For the text-containing cell, return its midpoint in [X, Y] coordinate format. 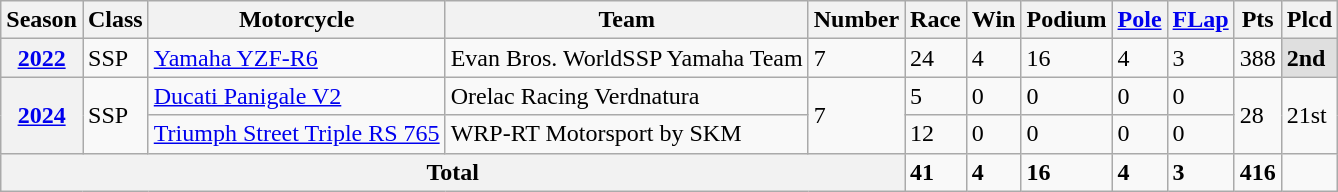
Orelac Racing Verdnatura [626, 96]
24 [936, 58]
2nd [1309, 58]
FLap [1200, 20]
Yamaha YZF-R6 [296, 58]
Win [994, 20]
Pole [1140, 20]
416 [1258, 172]
12 [936, 134]
Season [42, 20]
5 [936, 96]
2022 [42, 58]
21st [1309, 115]
388 [1258, 58]
41 [936, 172]
Total [453, 172]
WRP-RT Motorsport by SKM [626, 134]
Triumph Street Triple RS 765 [296, 134]
Podium [1066, 20]
Plcd [1309, 20]
Class [115, 20]
Motorcycle [296, 20]
Evan Bros. WorldSSP Yamaha Team [626, 58]
28 [1258, 115]
Pts [1258, 20]
Race [936, 20]
Ducati Panigale V2 [296, 96]
2024 [42, 115]
Number [856, 20]
Team [626, 20]
